Extract the [X, Y] coordinate from the center of the cell holding the provided text.  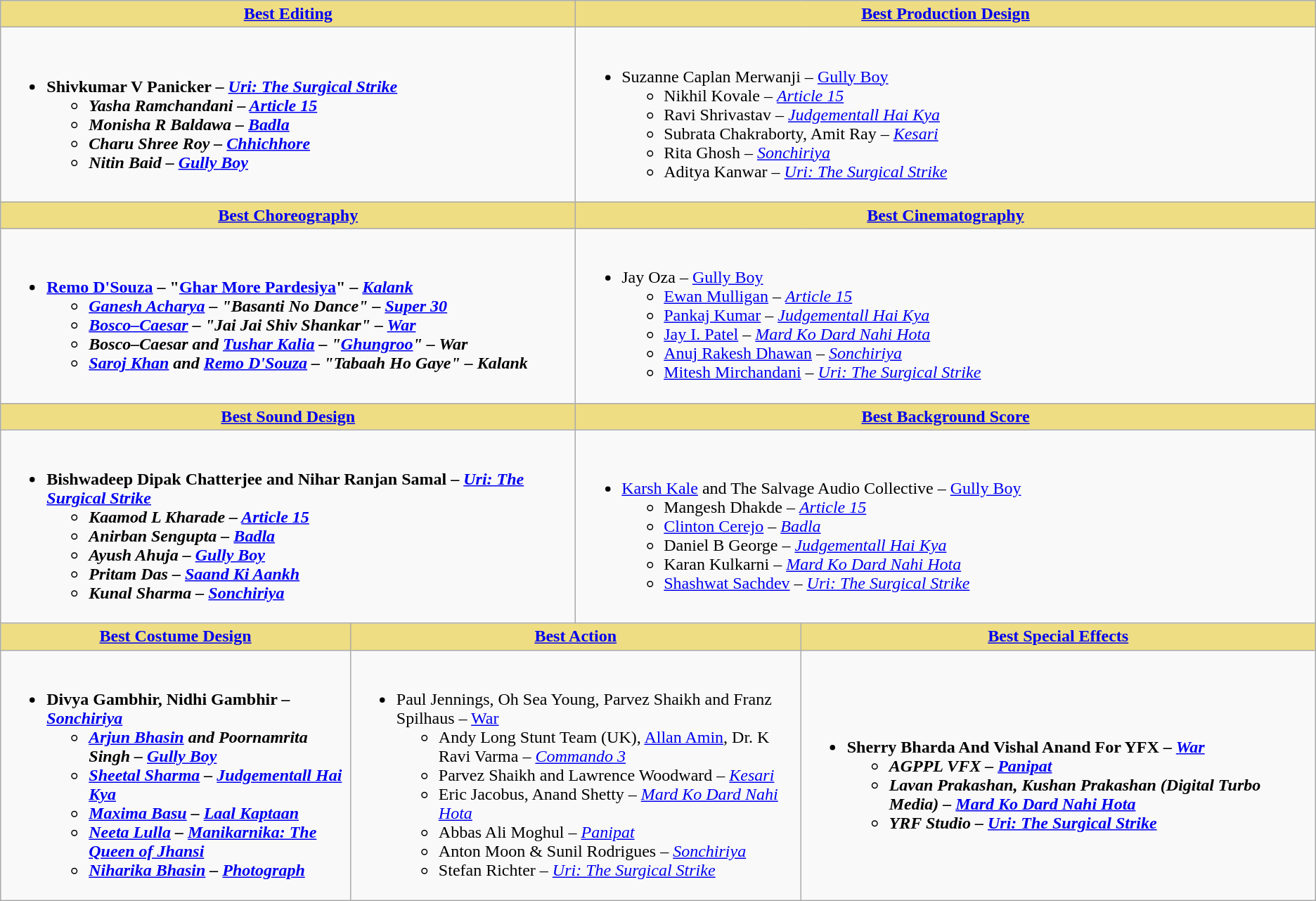
Best Background Score [946, 416]
Best Special Effects [1058, 637]
Best Editing [288, 14]
Best Choreography [288, 215]
Best Cinematography [946, 215]
Best Action [575, 637]
Best Sound Design [288, 416]
Best Costume Design [176, 637]
Best Production Design [946, 14]
